Search for the cell housing the specified text and yield its (X, Y) center coordinate. 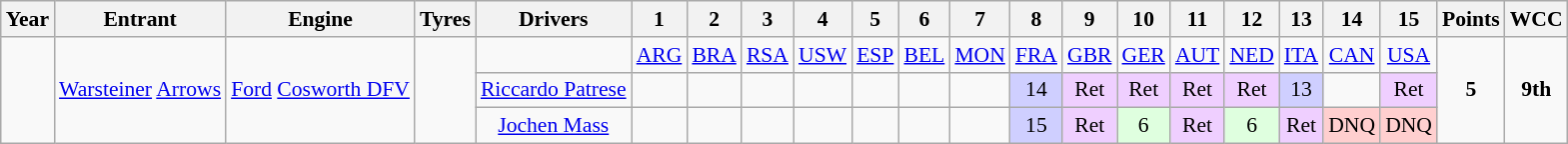
Tyres (446, 19)
12 (1251, 19)
FRA (1036, 55)
GBR (1089, 55)
USW (822, 55)
AUT (1197, 55)
7 (979, 19)
9th (1537, 90)
Year (28, 19)
NED (1251, 55)
11 (1197, 19)
MON (979, 55)
8 (1036, 19)
Jochen Mass (554, 126)
10 (1143, 19)
Drivers (554, 19)
Entrant (140, 19)
BEL (923, 55)
WCC (1537, 19)
9 (1089, 19)
Points (1471, 19)
ESP (875, 55)
Riccardo Patrese (554, 90)
ARG (660, 55)
1 (660, 19)
Engine (320, 19)
Warsteiner Arrows (140, 90)
4 (822, 19)
GER (1143, 55)
2 (714, 19)
CAN (1351, 55)
Ford Cosworth DFV (320, 90)
ITA (1301, 55)
USA (1409, 55)
BRA (714, 55)
3 (768, 19)
RSA (768, 55)
